Locate the cell with the specified text and output its (x, y) center coordinate. 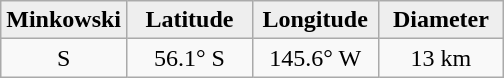
Minkowski (64, 20)
13 km (441, 58)
56.1° S (190, 58)
Latitude (190, 20)
Diameter (441, 20)
Longitude (315, 20)
145.6° W (315, 58)
S (64, 58)
